Pinpoint the cell where the given text exists, returning its [X, Y] midpoint coordinate. 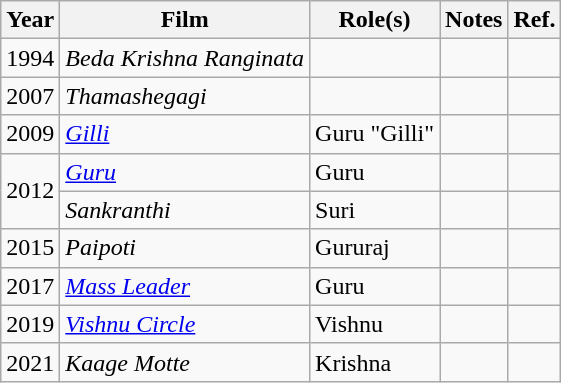
Vishnu Circle [185, 324]
Ref. [534, 20]
2009 [30, 134]
2012 [30, 191]
Mass Leader [185, 286]
2021 [30, 362]
Beda Krishna Ranginata [185, 58]
2019 [30, 324]
Role(s) [375, 20]
Film [185, 20]
1994 [30, 58]
2007 [30, 96]
Year [30, 20]
Gilli [185, 134]
2015 [30, 248]
Suri [375, 210]
Sankranthi [185, 210]
Kaage Motte [185, 362]
Gururaj [375, 248]
Paipoti [185, 248]
Guru "Gilli" [375, 134]
2017 [30, 286]
Krishna [375, 362]
Thamashegagi [185, 96]
Vishnu [375, 324]
Notes [474, 20]
